Return the [X, Y] coordinate for the center point of the cell that contains the specified text.  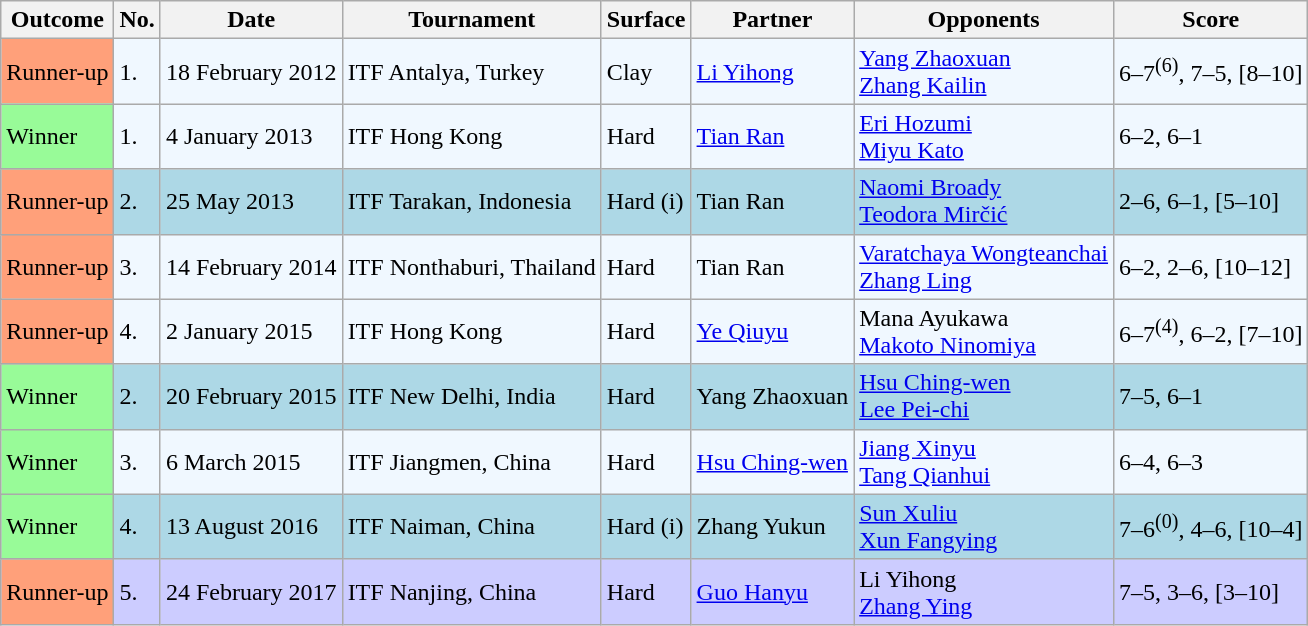
Yang Zhaoxuan Zhang Kailin [984, 72]
25 May 2013 [251, 202]
Guo Hanyu [772, 592]
6–2, 6–1 [1211, 136]
7–5, 6–1 [1211, 396]
Eri Hozumi Miyu Kato [984, 136]
6–7(4), 6–2, [7–10] [1211, 332]
ITF Jiangmen, China [472, 462]
Outcome [58, 20]
No. [137, 20]
14 February 2014 [251, 266]
Zhang Yukun [772, 526]
7–5, 3–6, [3–10] [1211, 592]
18 February 2012 [251, 72]
24 February 2017 [251, 592]
Score [1211, 20]
Date [251, 20]
20 February 2015 [251, 396]
6 March 2015 [251, 462]
Jiang Xinyu Tang Qianhui [984, 462]
ITF Nonthaburi, Thailand [472, 266]
ITF New Delhi, India [472, 396]
Clay [646, 72]
Varatchaya Wongteanchai Zhang Ling [984, 266]
Li Yihong [772, 72]
6–2, 2–6, [10–12] [1211, 266]
ITF Antalya, Turkey [472, 72]
5. [137, 592]
6–7(6), 7–5, [8–10] [1211, 72]
Tournament [472, 20]
Li Yihong Zhang Ying [984, 592]
Sun Xuliu Xun Fangying [984, 526]
ITF Naiman, China [472, 526]
Hsu Ching-wen [772, 462]
Naomi Broady Teodora Mirčić [984, 202]
Hsu Ching-wen Lee Pei-chi [984, 396]
Surface [646, 20]
2 January 2015 [251, 332]
Partner [772, 20]
Ye Qiuyu [772, 332]
ITF Nanjing, China [472, 592]
6–4, 6–3 [1211, 462]
13 August 2016 [251, 526]
Opponents [984, 20]
Mana Ayukawa Makoto Ninomiya [984, 332]
7–6(0), 4–6, [10–4] [1211, 526]
Yang Zhaoxuan [772, 396]
4 January 2013 [251, 136]
ITF Tarakan, Indonesia [472, 202]
2–6, 6–1, [5–10] [1211, 202]
